Scan for the cell matching the given text and deliver its (X, Y) coordinate at center. 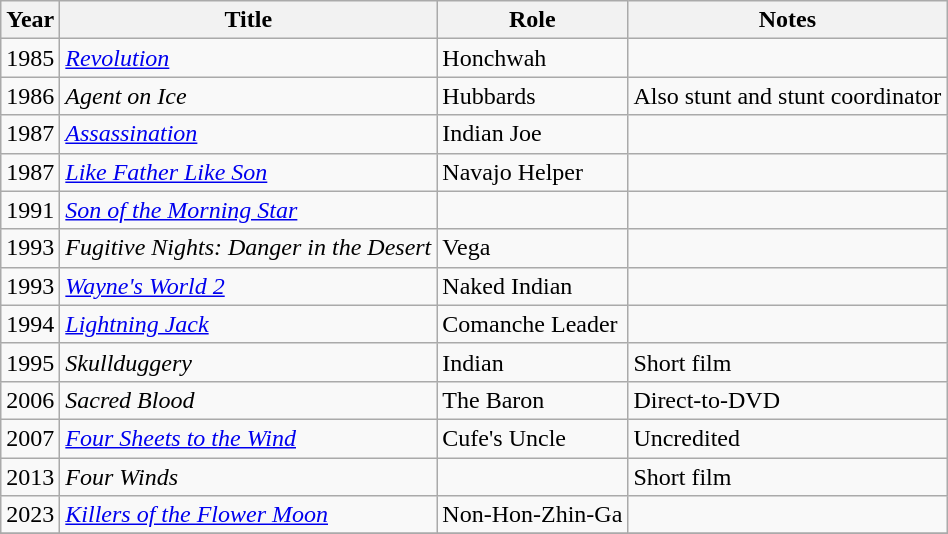
Revolution (248, 58)
Sacred Blood (248, 400)
Title (248, 20)
Vega (532, 248)
Year (30, 20)
Hubbards (532, 96)
Honchwah (532, 58)
Indian (532, 362)
Four Sheets to the Wind (248, 438)
Non-Hon-Zhin-Ga (532, 515)
1994 (30, 324)
Also stunt and stunt coordinator (788, 96)
1985 (30, 58)
Comanche Leader (532, 324)
Four Winds (248, 477)
The Baron (532, 400)
Uncredited (788, 438)
1991 (30, 210)
Killers of the Flower Moon (248, 515)
Assassination (248, 134)
Naked Indian (532, 286)
Lightning Jack (248, 324)
1995 (30, 362)
Indian Joe (532, 134)
Fugitive Nights: Danger in the Desert (248, 248)
Son of the Morning Star (248, 210)
Like Father Like Son (248, 172)
Agent on Ice (248, 96)
1986 (30, 96)
2007 (30, 438)
Notes (788, 20)
Skullduggery (248, 362)
Cufe's Uncle (532, 438)
2006 (30, 400)
2023 (30, 515)
Navajo Helper (532, 172)
Role (532, 20)
Wayne's World 2 (248, 286)
2013 (30, 477)
Direct-to-DVD (788, 400)
